Extract the [x, y] coordinate from the center of the cell holding the provided text.  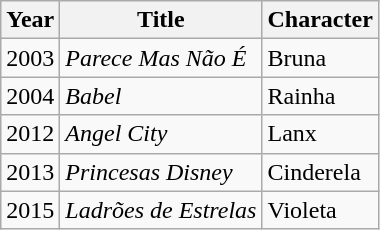
Bruna [320, 58]
Violeta [320, 210]
2015 [30, 210]
2013 [30, 172]
Year [30, 20]
Rainha [320, 96]
Lanx [320, 134]
Ladrões de Estrelas [161, 210]
2004 [30, 96]
2003 [30, 58]
Cinderela [320, 172]
Babel [161, 96]
Princesas Disney [161, 172]
Character [320, 20]
Angel City [161, 134]
2012 [30, 134]
Title [161, 20]
Parece Mas Não É [161, 58]
